From the cell containing the given text, extract its center point as (X, Y) coordinate. 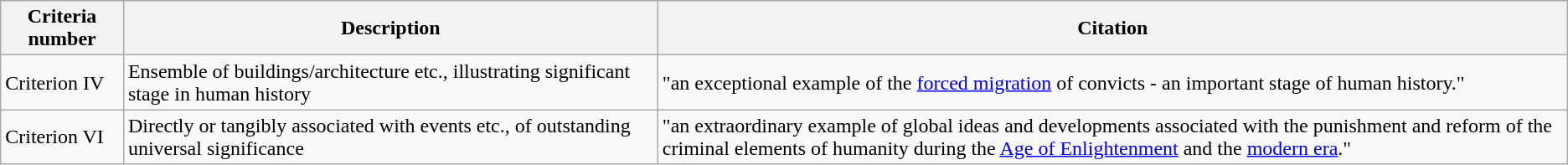
Criterion VI (62, 137)
Description (390, 28)
"an exceptional example of the forced migration of convicts - an important stage of human history." (1112, 82)
Ensemble of buildings/architecture etc., illustrating significant stage in human history (390, 82)
Directly or tangibly associated with events etc., of outstanding universal significance (390, 137)
Citation (1112, 28)
Criteria number (62, 28)
Criterion IV (62, 82)
